Find where the given text appears and provide that cell's center as (X, Y) coordinate. 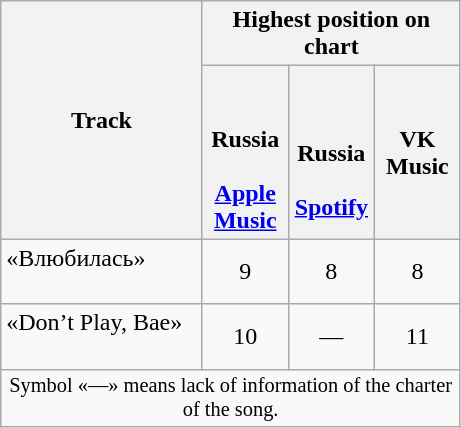
RussiaSpotify (331, 152)
9 (245, 272)
VK Music (417, 152)
«Don’t Play, Bae» (102, 336)
Symbol «—» means lack of information of the charter of the song. (231, 398)
Track (102, 120)
— (331, 336)
Highest position on chart (331, 34)
11 (417, 336)
«Влюбилась» (102, 272)
10 (245, 336)
RussiaApple Music (245, 152)
